For the text-containing cell, return its midpoint in (x, y) coordinate format. 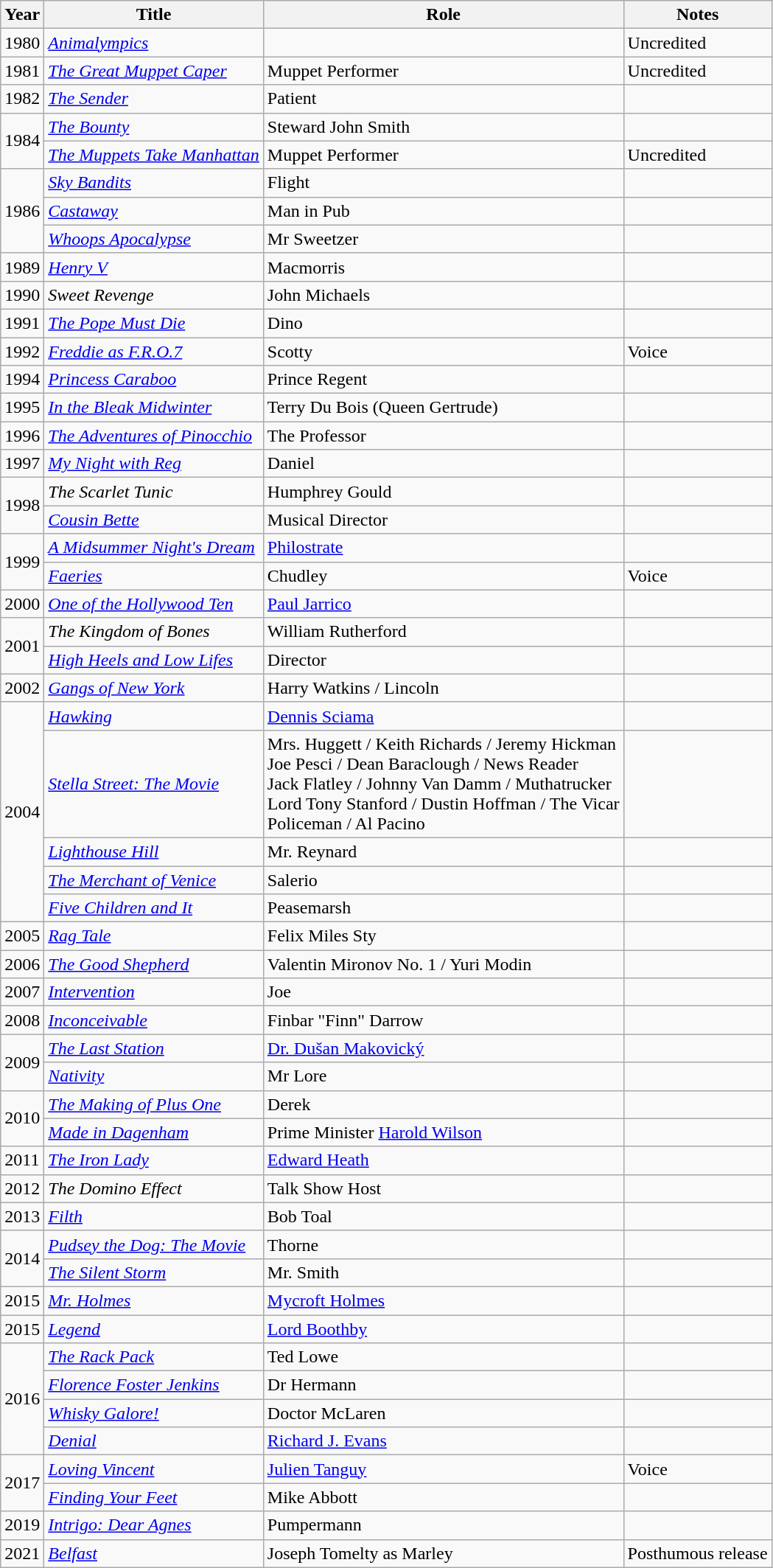
Prince Regent (444, 380)
Legend (153, 1329)
2019 (22, 1525)
Doctor McLaren (444, 1413)
Harry Watkins / Lincoln (444, 688)
2021 (22, 1553)
The Professor (444, 436)
Dr Hermann (444, 1385)
1992 (22, 352)
Whisky Galore! (153, 1413)
Freddie as F.R.O.7 (153, 352)
Pudsey the Dog: The Movie (153, 1244)
2016 (22, 1399)
The Good Shepherd (153, 964)
Derek (444, 1104)
2001 (22, 646)
Musical Director (444, 520)
2004 (22, 812)
1986 (22, 211)
Scotty (444, 352)
1996 (22, 436)
Faeries (153, 576)
Intrigo: Dear Agnes (153, 1525)
The Domino Effect (153, 1188)
2006 (22, 964)
The Bounty (153, 127)
Mr Sweetzer (444, 239)
1981 (22, 71)
2017 (22, 1483)
Director (444, 660)
Terry Du Bois (Queen Gertrude) (444, 408)
1984 (22, 141)
Paul Jarrico (444, 604)
Denial (153, 1441)
The Last Station (153, 1048)
The Sender (153, 99)
The Great Muppet Caper (153, 71)
2012 (22, 1188)
Talk Show Host (444, 1188)
Macmorris (444, 267)
2014 (22, 1258)
Five Children and It (153, 908)
Edward Heath (444, 1160)
Thorne (444, 1244)
Dr. Dušan Makovický (444, 1048)
1999 (22, 562)
Finbar "Finn" Darrow (444, 1020)
Mr. Smith (444, 1272)
Ted Lowe (444, 1357)
The Pope Must Die (153, 323)
2002 (22, 688)
Posthumous release (697, 1553)
Joseph Tomelty as Marley (444, 1553)
Mr. Holmes (153, 1300)
2005 (22, 936)
Pumpermann (444, 1525)
Daniel (444, 464)
Mycroft Holmes (444, 1300)
2010 (22, 1118)
The Rack Pack (153, 1357)
Animalympics (153, 43)
Flight (444, 183)
The Adventures of Pinocchio (153, 436)
1982 (22, 99)
Notes (697, 15)
Intervention (153, 992)
1994 (22, 380)
Nativity (153, 1076)
1991 (22, 323)
Steward John Smith (444, 127)
Joe (444, 992)
Chudley (444, 576)
2011 (22, 1160)
1997 (22, 464)
Julien Tanguy (444, 1469)
My Night with Reg (153, 464)
William Rutherford (444, 632)
Rag Tale (153, 936)
Whoops Apocalypse (153, 239)
Role (444, 15)
Mr. Reynard (444, 851)
Made in Dagenham (153, 1132)
Philostrate (444, 548)
Bob Toal (444, 1216)
Title (153, 15)
Hawking (153, 716)
Peasemarsh (444, 908)
2009 (22, 1062)
In the Bleak Midwinter (153, 408)
Finding Your Feet (153, 1497)
Richard J. Evans (444, 1441)
Valentin Mironov No. 1 / Yuri Modin (444, 964)
Salerio (444, 879)
Loving Vincent (153, 1469)
The Scarlet Tunic (153, 492)
The Muppets Take Manhattan (153, 155)
The Iron Lady (153, 1160)
Belfast (153, 1553)
Mike Abbott (444, 1497)
1989 (22, 267)
Henry V (153, 267)
Humphrey Gould (444, 492)
Mr Lore (444, 1076)
The Silent Storm (153, 1272)
A Midsummer Night's Dream (153, 548)
1998 (22, 506)
Prime Minister Harold Wilson (444, 1132)
Princess Caraboo (153, 380)
The Making of Plus One (153, 1104)
Sky Bandits (153, 183)
Felix Miles Sty (444, 936)
Lord Boothby (444, 1329)
Inconceivable (153, 1020)
Filth (153, 1216)
Sweet Revenge (153, 295)
The Kingdom of Bones (153, 632)
Lighthouse Hill (153, 851)
1980 (22, 43)
Year (22, 15)
The Merchant of Venice (153, 879)
Stella Street: The Movie (153, 784)
Cousin Bette (153, 520)
John Michaels (444, 295)
Florence Foster Jenkins (153, 1385)
One of the Hollywood Ten (153, 604)
2007 (22, 992)
Man in Pub (444, 211)
2008 (22, 1020)
Dennis Sciama (444, 716)
1990 (22, 295)
1995 (22, 408)
2013 (22, 1216)
2000 (22, 604)
Gangs of New York (153, 688)
Castaway (153, 211)
Dino (444, 323)
High Heels and Low Lifes (153, 660)
Patient (444, 99)
